Return the (X, Y) coordinate for the center point of the cell that contains the specified text.  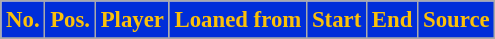
Pos. (70, 20)
Player (132, 20)
End (392, 20)
Start (337, 20)
Loaned from (238, 20)
Source (456, 20)
No. (23, 20)
